Output the (X, Y) coordinate of the center of the cell containing the given text.  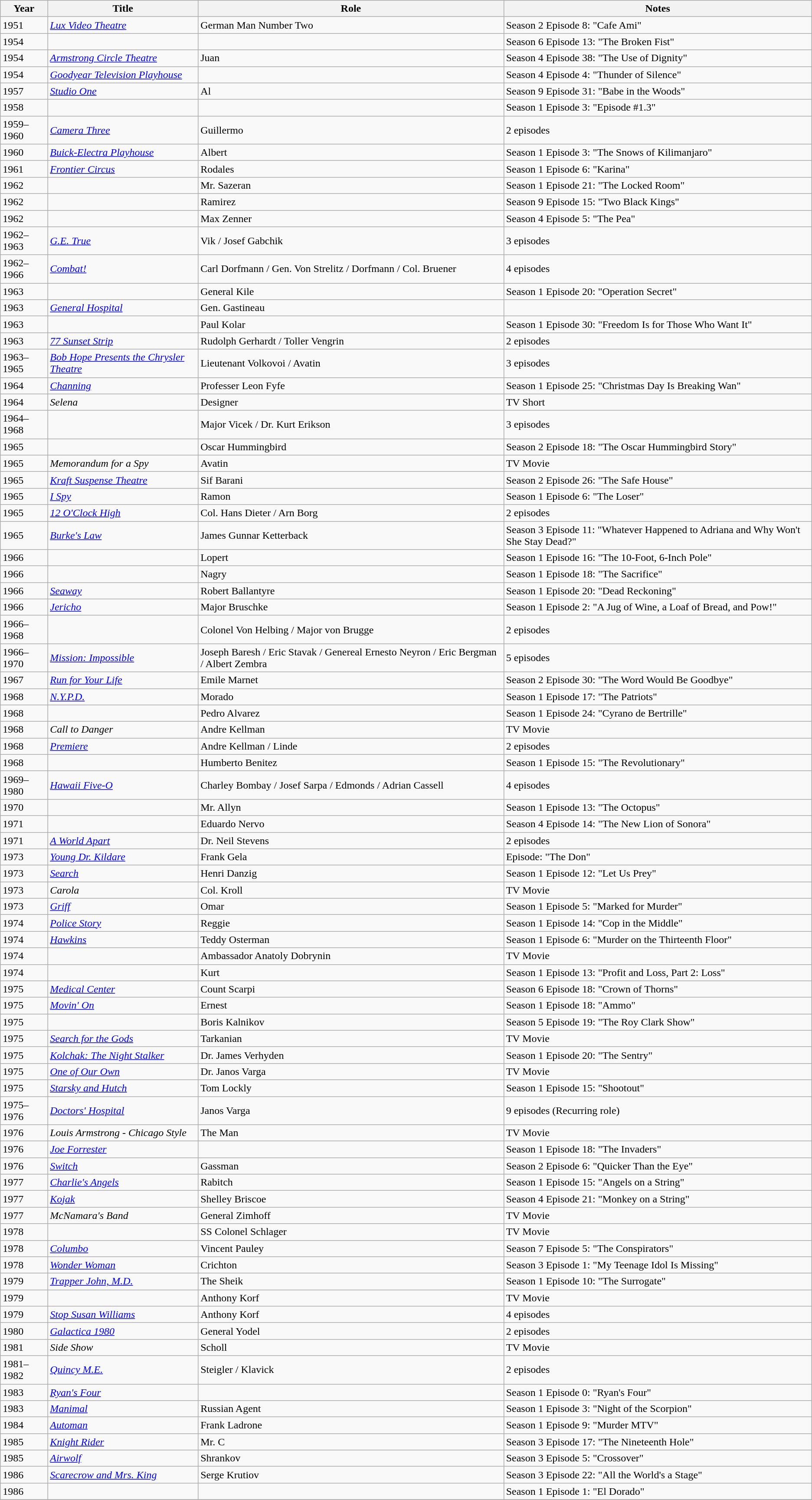
Kraft Suspense Theatre (123, 480)
Vik / Josef Gabchik (351, 241)
Quincy M.E. (123, 1370)
Henri Danzig (351, 874)
German Man Number Two (351, 25)
Memorandum for a Spy (123, 463)
Oscar Hummingbird (351, 447)
Gassman (351, 1166)
12 O'Clock High (123, 513)
G.E. True (123, 241)
Season 6 Episode 13: "The Broken Fist" (658, 42)
Call to Danger (123, 730)
Doctors' Hospital (123, 1110)
Trapper John, M.D. (123, 1281)
Switch (123, 1166)
Carola (123, 890)
Season 1 Episode 13: "The Octopus" (658, 807)
SS Colonel Schlager (351, 1232)
Role (351, 9)
Season 1 Episode 25: "Christmas Day Is Breaking Wan" (658, 386)
Kojak (123, 1199)
Season 2 Episode 18: "The Oscar Hummingbird Story" (658, 447)
Dr. Janos Varga (351, 1071)
Season 4 Episode 4: "Thunder of Silence" (658, 75)
1981 (24, 1347)
Rabitch (351, 1182)
Hawaii Five-O (123, 785)
I Spy (123, 496)
Season 1 Episode 2: "A Jug of Wine, a Loaf of Bread, and Pow!" (658, 607)
Season 1 Episode 10: "The Surrogate" (658, 1281)
General Hospital (123, 308)
Rudolph Gerhardt / Toller Vengrin (351, 341)
Seaway (123, 591)
1962–1966 (24, 269)
Season 4 Episode 38: "The Use of Dignity" (658, 58)
Major Bruschke (351, 607)
Season 1 Episode 20: "Operation Secret" (658, 291)
Medical Center (123, 989)
Armstrong Circle Theatre (123, 58)
Tom Lockly (351, 1088)
Season 1 Episode 18: "The Invaders" (658, 1150)
1967 (24, 680)
Season 1 Episode 14: "Cop in the Middle" (658, 923)
9 episodes (Recurring role) (658, 1110)
Bob Hope Presents the Chrysler Theatre (123, 364)
Burke's Law (123, 535)
Season 3 Episode 22: "All the World's a Stage" (658, 1475)
Robert Ballantyre (351, 591)
Frank Gela (351, 857)
Season 1 Episode 1: "El Dorado" (658, 1491)
Season 2 Episode 26: "The Safe House" (658, 480)
Lopert (351, 558)
1984 (24, 1425)
1958 (24, 108)
Knight Rider (123, 1442)
Camera Three (123, 130)
Carl Dorfmann / Gen. Von Strelitz / Dorfmann / Col. Bruener (351, 269)
Season 1 Episode 9: "Murder MTV" (658, 1425)
Season 4 Episode 14: "The New Lion of Sonora" (658, 824)
Lieutenant Volkovoi / Avatin (351, 364)
TV Short (658, 402)
Premiere (123, 746)
Colonel Von Helbing / Major von Brugge (351, 630)
Eduardo Nervo (351, 824)
McNamara's Band (123, 1215)
Season 1 Episode 3: "The Snows of Kilimanjaro" (658, 152)
Movin' On (123, 1005)
Professer Leon Fyfe (351, 386)
1951 (24, 25)
1963–1965 (24, 364)
General Kile (351, 291)
Side Show (123, 1347)
Dr. James Verhyden (351, 1055)
Shelley Briscoe (351, 1199)
1981–1982 (24, 1370)
Emile Marnet (351, 680)
Ernest (351, 1005)
Major Vicek / Dr. Kurt Erikson (351, 424)
Designer (351, 402)
Charley Bombay / Josef Sarpa / Edmonds / Adrian Cassell (351, 785)
N.Y.P.D. (123, 697)
Sif Barani (351, 480)
Mr. Allyn (351, 807)
Airwolf (123, 1458)
Season 1 Episode 18: "The Sacrifice" (658, 574)
Season 2 Episode 8: "Cafe Ami" (658, 25)
Shrankov (351, 1458)
1966–1970 (24, 658)
Rodales (351, 169)
Dr. Neil Stevens (351, 840)
1980 (24, 1331)
A World Apart (123, 840)
Search (123, 874)
Humberto Benitez (351, 763)
Ambassador Anatoly Dobrynin (351, 956)
Mr. Sazeran (351, 185)
Combat! (123, 269)
Louis Armstrong - Chicago Style (123, 1133)
Nagry (351, 574)
Search for the Gods (123, 1038)
Automan (123, 1425)
Season 1 Episode 15: "Shootout" (658, 1088)
Studio One (123, 91)
Frank Ladrone (351, 1425)
Tarkanian (351, 1038)
The Man (351, 1133)
Teddy Osterman (351, 940)
Kurt (351, 973)
Season 3 Episode 1: "My Teenage Idol Is Missing" (658, 1265)
Joe Forrester (123, 1150)
Selena (123, 402)
Season 1 Episode 16: "The 10-Foot, 6-Inch Pole" (658, 558)
Season 9 Episode 15: "Two Black Kings" (658, 202)
Season 1 Episode 3: "Night of the Scorpion" (658, 1409)
Ramon (351, 496)
1970 (24, 807)
1969–1980 (24, 785)
Count Scarpi (351, 989)
1961 (24, 169)
Lux Video Theatre (123, 25)
Season 9 Episode 31: "Babe in the Woods" (658, 91)
Season 3 Episode 17: "The Nineteenth Hole" (658, 1442)
Season 1 Episode 0: "Ryan's Four" (658, 1392)
1975–1976 (24, 1110)
Goodyear Television Playhouse (123, 75)
Year (24, 9)
Reggie (351, 923)
Andre Kellman (351, 730)
Season 1 Episode 13: "Profit and Loss, Part 2: Loss" (658, 973)
Columbo (123, 1248)
Paul Kolar (351, 324)
Col. Kroll (351, 890)
Season 4 Episode 21: "Monkey on a String" (658, 1199)
Run for Your Life (123, 680)
1964–1968 (24, 424)
Episode: "The Don" (658, 857)
1959–1960 (24, 130)
Starsky and Hutch (123, 1088)
Season 1 Episode 18: "Ammo" (658, 1005)
Season 1 Episode 21: "The Locked Room" (658, 185)
Notes (658, 9)
Jericho (123, 607)
Albert (351, 152)
Steigler / Klavick (351, 1370)
Mr. C (351, 1442)
Season 5 Episode 19: "The Roy Clark Show" (658, 1022)
1962–1963 (24, 241)
The Sheik (351, 1281)
Vincent Pauley (351, 1248)
Griff (123, 907)
Scholl (351, 1347)
Gen. Gastineau (351, 308)
Scarecrow and Mrs. King (123, 1475)
Season 1 Episode 5: "Marked for Murder" (658, 907)
Al (351, 91)
Pedro Alvarez (351, 713)
Season 1 Episode 6: "The Loser" (658, 496)
Buick-Electra Playhouse (123, 152)
Season 3 Episode 11: "Whatever Happened to Adriana and Why Won't She Stay Dead?" (658, 535)
Juan (351, 58)
Title (123, 9)
Season 1 Episode 3: "Episode #1.3" (658, 108)
Hawkins (123, 940)
Russian Agent (351, 1409)
Charlie's Angels (123, 1182)
Season 1 Episode 6: "Karina" (658, 169)
Season 2 Episode 30: "The Word Would Be Goodbye" (658, 680)
Season 1 Episode 20: "The Sentry" (658, 1055)
Stop Susan Williams (123, 1314)
James Gunnar Ketterback (351, 535)
Season 1 Episode 15: "The Revolutionary" (658, 763)
Season 1 Episode 20: "Dead Reckoning" (658, 591)
Wonder Woman (123, 1265)
Morado (351, 697)
Omar (351, 907)
One of Our Own (123, 1071)
1957 (24, 91)
Season 1 Episode 30: "Freedom Is for Those Who Want It" (658, 324)
Guillermo (351, 130)
Kolchak: The Night Stalker (123, 1055)
Police Story (123, 923)
5 episodes (658, 658)
Galactica 1980 (123, 1331)
1966–1968 (24, 630)
Season 1 Episode 17: "The Patriots" (658, 697)
Ryan's Four (123, 1392)
Season 1 Episode 12: "Let Us Prey" (658, 874)
Col. Hans Dieter / Arn Borg (351, 513)
Season 1 Episode 24: "Cyrano de Bertrille" (658, 713)
Season 3 Episode 5: "Crossover" (658, 1458)
Crichton (351, 1265)
Serge Krutiov (351, 1475)
Joseph Baresh / Eric Stavak / Genereal Ernesto Neyron / Eric Bergman / Albert Zembra (351, 658)
Max Zenner (351, 218)
Young Dr. Kildare (123, 857)
1960 (24, 152)
Janos Varga (351, 1110)
Andre Kellman / Linde (351, 746)
Boris Kalnikov (351, 1022)
Manimal (123, 1409)
Season 2 Episode 6: "Quicker Than the Eye" (658, 1166)
77 Sunset Strip (123, 341)
General Yodel (351, 1331)
Season 1 Episode 6: "Murder on the Thirteenth Floor" (658, 940)
Season 4 Episode 5: "The Pea" (658, 218)
Avatin (351, 463)
Season 1 Episode 15: "Angels on a String" (658, 1182)
Season 7 Episode 5: "The Conspirators" (658, 1248)
Frontier Circus (123, 169)
Mission: Impossible (123, 658)
Channing (123, 386)
Ramirez (351, 202)
General Zimhoff (351, 1215)
Season 6 Episode 18: "Crown of Thorns" (658, 989)
